Provide the [x, y] coordinate of the cell's center where the given text is located.  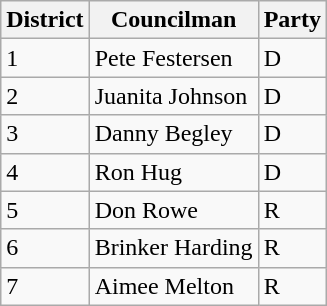
5 [45, 210]
Councilman [174, 20]
1 [45, 58]
Brinker Harding [174, 248]
District [45, 20]
Juanita Johnson [174, 96]
Ron Hug [174, 172]
7 [45, 286]
3 [45, 134]
Don Rowe [174, 210]
2 [45, 96]
Aimee Melton [174, 286]
4 [45, 172]
Party [292, 20]
6 [45, 248]
Danny Begley [174, 134]
Pete Festersen [174, 58]
